Return the (X, Y) coordinate for the center point of the cell that contains the specified text.  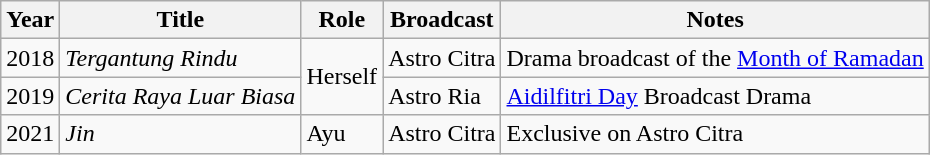
Astro Ria (442, 96)
Jin (180, 134)
Role (342, 20)
2021 (30, 134)
Year (30, 20)
Herself (342, 77)
Aidilfitri Day Broadcast Drama (715, 96)
Drama broadcast of the Month of Ramadan (715, 58)
2019 (30, 96)
Tergantung Rindu (180, 58)
Notes (715, 20)
Cerita Raya Luar Biasa (180, 96)
2018 (30, 58)
Title (180, 20)
Ayu (342, 134)
Broadcast (442, 20)
Exclusive on Astro Citra (715, 134)
